Locate the cell with the specified text and output its [x, y] center coordinate. 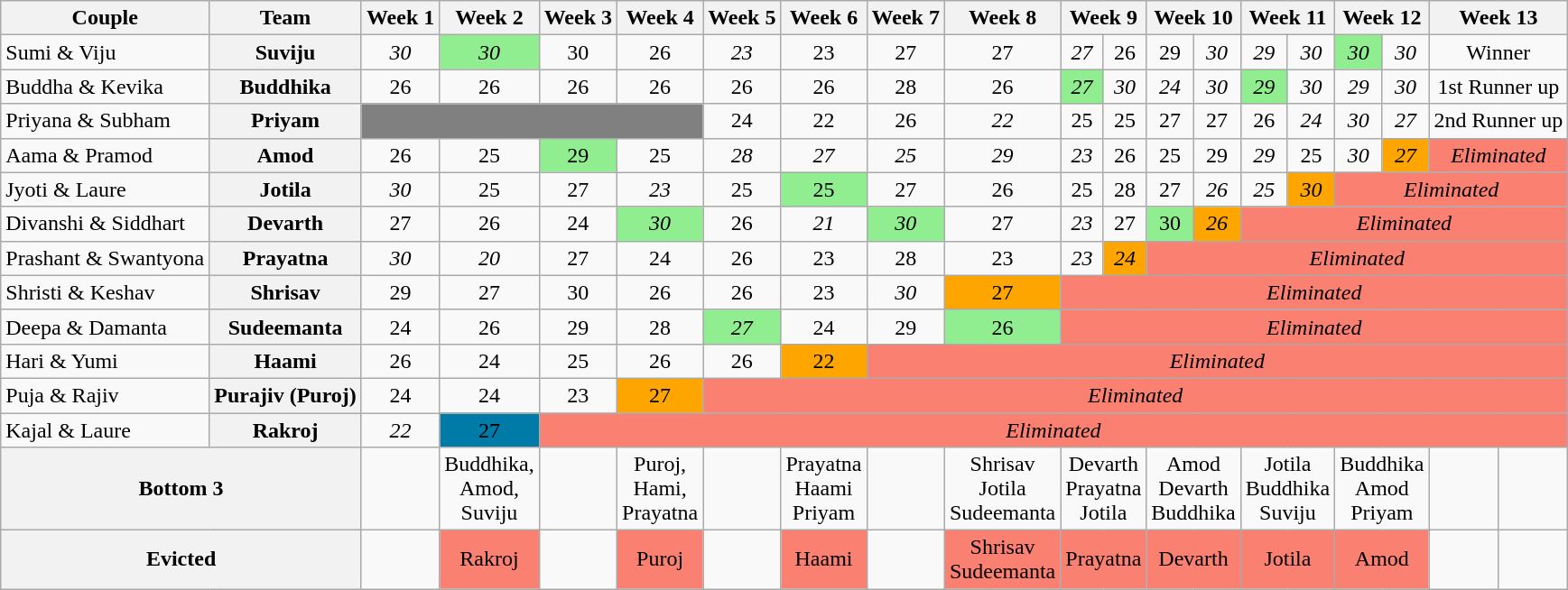
Week 1 [400, 18]
Hari & Yumi [105, 361]
Shrisav [285, 292]
Puroj [661, 559]
Puroj,Hami,Prayatna [661, 489]
Shrisav Sudeemanta [1002, 559]
Week 2 [489, 18]
Week 11 [1287, 18]
Couple [105, 18]
Week 9 [1103, 18]
Aama & Pramod [105, 155]
Divanshi & Siddhart [105, 224]
Buddhika [285, 87]
Shrisav Jotila Sudeemanta [1002, 489]
Week 12 [1382, 18]
21 [823, 224]
Week 7 [905, 18]
PrayatnaHaamiPriyam [823, 489]
Puja & Rajiv [105, 395]
Winner [1498, 52]
Week 6 [823, 18]
Priyana & Subham [105, 121]
1st Runner up [1498, 87]
Bottom 3 [181, 489]
Evicted [181, 559]
Jyoti & Laure [105, 189]
Sudeemanta [285, 327]
Deepa & Damanta [105, 327]
DevarthPrayatnaJotila [1103, 489]
JotilaBuddhikaSuviju [1287, 489]
BuddhikaAmodPriyam [1382, 489]
Buddhika,Amod,Suviju [489, 489]
Week 8 [1002, 18]
Sumi & Viju [105, 52]
Week 13 [1498, 18]
Week 4 [661, 18]
Week 5 [742, 18]
20 [489, 258]
Priyam [285, 121]
Kajal & Laure [105, 430]
Week 10 [1193, 18]
2nd Runner up [1498, 121]
Week 3 [578, 18]
Suviju [285, 52]
Shristi & Keshav [105, 292]
Team [285, 18]
AmodDevarthBuddhika [1193, 489]
Prashant & Swantyona [105, 258]
Purajiv (Puroj) [285, 395]
Buddha & Kevika [105, 87]
